Return [x, y] of the center of cell containing provided text 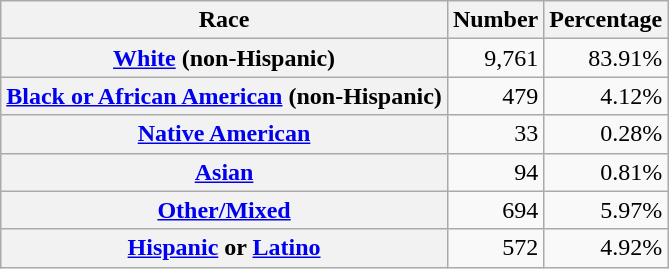
9,761 [495, 58]
Native American [224, 134]
0.28% [606, 134]
Asian [224, 172]
Other/Mixed [224, 210]
Black or African American (non-Hispanic) [224, 96]
5.97% [606, 210]
4.92% [606, 248]
Hispanic or Latino [224, 248]
83.91% [606, 58]
White (non-Hispanic) [224, 58]
694 [495, 210]
0.81% [606, 172]
Number [495, 20]
479 [495, 96]
4.12% [606, 96]
Percentage [606, 20]
33 [495, 134]
572 [495, 248]
94 [495, 172]
Race [224, 20]
